From the cell containing the given text, extract its center point as (X, Y) coordinate. 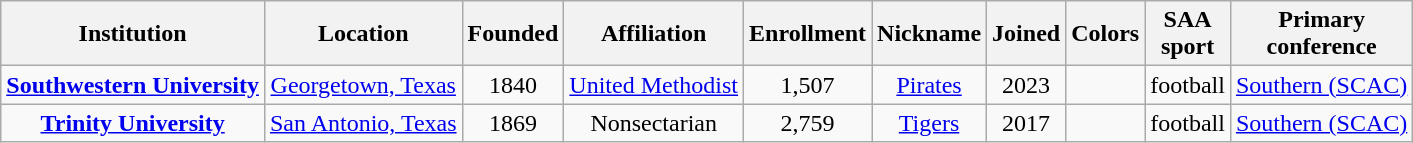
Location (363, 34)
1840 (513, 85)
Institution (133, 34)
Founded (513, 34)
2023 (1026, 85)
2,759 (808, 123)
Tigers (930, 123)
Southwestern University (133, 85)
1,507 (808, 85)
Affiliation (654, 34)
Nickname (930, 34)
SAAsport (1188, 34)
Primaryconference (1321, 34)
Georgetown, Texas (363, 85)
United Methodist (654, 85)
San Antonio, Texas (363, 123)
1869 (513, 123)
Nonsectarian (654, 123)
Pirates (930, 85)
2017 (1026, 123)
Joined (1026, 34)
Trinity University (133, 123)
Colors (1106, 34)
Enrollment (808, 34)
